For the text-containing cell, return its midpoint in [X, Y] coordinate format. 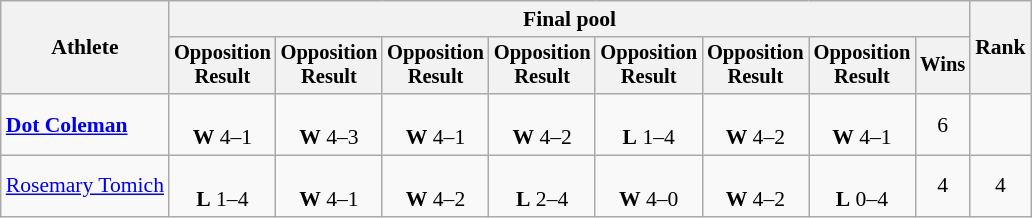
Final pool [570, 19]
6 [942, 124]
Wins [942, 66]
L 0–4 [862, 186]
W 4–0 [648, 186]
Rosemary Tomich [85, 186]
Athlete [85, 48]
Rank [1000, 48]
L 2–4 [542, 186]
W 4–3 [330, 124]
Dot Coleman [85, 124]
